Detect which cell encompasses the target text, then output its (x, y) center coordinate. 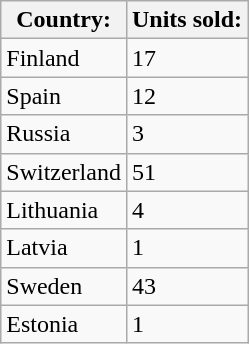
Sweden (64, 286)
Switzerland (64, 172)
4 (186, 210)
Units sold: (186, 20)
Spain (64, 96)
Country: (64, 20)
Estonia (64, 324)
12 (186, 96)
Lithuania (64, 210)
51 (186, 172)
3 (186, 134)
17 (186, 58)
Latvia (64, 248)
43 (186, 286)
Finland (64, 58)
Russia (64, 134)
